Detect which cell encompasses the target text, then output its [X, Y] center coordinate. 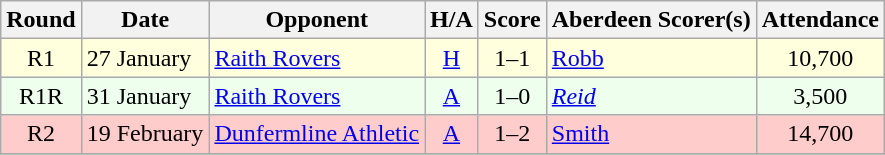
Date [145, 20]
Score [512, 20]
R1R [41, 96]
1–1 [512, 58]
3,500 [820, 96]
1–2 [512, 134]
Smith [651, 134]
Robb [651, 58]
Opponent [317, 20]
1–0 [512, 96]
H [452, 58]
Reid [651, 96]
Attendance [820, 20]
27 January [145, 58]
14,700 [820, 134]
R1 [41, 58]
R2 [41, 134]
Round [41, 20]
Aberdeen Scorer(s) [651, 20]
19 February [145, 134]
10,700 [820, 58]
H/A [452, 20]
31 January [145, 96]
Dunfermline Athletic [317, 134]
